Provide the [x, y] coordinate of the cell's center where the given text is located.  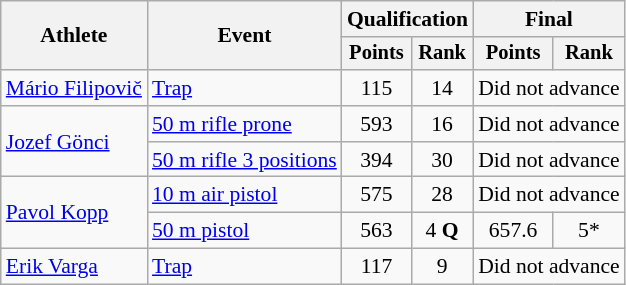
16 [442, 124]
Erik Varga [74, 267]
115 [376, 88]
Mário Filipovič [74, 88]
28 [442, 195]
50 m pistol [244, 231]
593 [376, 124]
10 m air pistol [244, 195]
Qualification [408, 19]
117 [376, 267]
9 [442, 267]
563 [376, 231]
575 [376, 195]
5* [589, 231]
14 [442, 88]
30 [442, 160]
Final [549, 19]
Jozef Gönci [74, 142]
Event [244, 36]
50 m rifle 3 positions [244, 160]
Athlete [74, 36]
657.6 [513, 231]
Pavol Kopp [74, 212]
50 m rifle prone [244, 124]
394 [376, 160]
4 Q [442, 231]
